Detect which cell encompasses the target text, then output its (x, y) center coordinate. 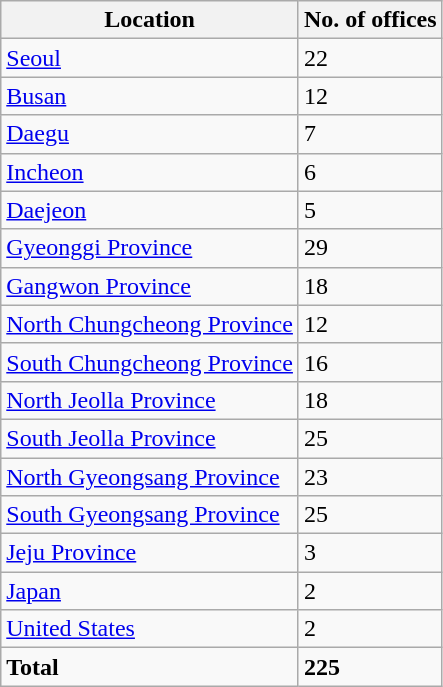
Jeju Province (150, 553)
225 (370, 667)
Gyeonggi Province (150, 248)
North Chungcheong Province (150, 324)
Seoul (150, 58)
7 (370, 134)
Busan (150, 96)
Location (150, 20)
North Jeolla Province (150, 400)
No. of offices (370, 20)
23 (370, 477)
United States (150, 629)
Incheon (150, 172)
South Gyeongsang Province (150, 515)
5 (370, 210)
Daegu (150, 134)
South Jeolla Province (150, 438)
Gangwon Province (150, 286)
16 (370, 362)
South Chungcheong Province (150, 362)
Japan (150, 591)
3 (370, 553)
North Gyeongsang Province (150, 477)
6 (370, 172)
22 (370, 58)
Total (150, 667)
29 (370, 248)
Daejeon (150, 210)
